Locate the cell with the specified text and output its [X, Y] center coordinate. 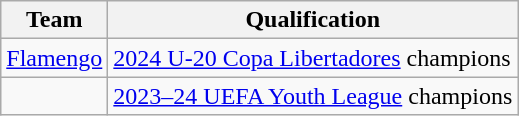
Flamengo [54, 58]
2024 U-20 Copa Libertadores champions [313, 58]
2023–24 UEFA Youth League champions [313, 96]
Team [54, 20]
Qualification [313, 20]
